Scan for the cell matching the given text and deliver its [x, y] coordinate at center. 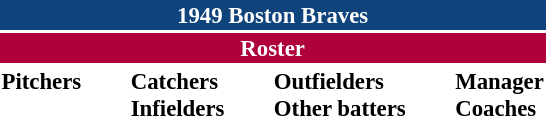
Roster [272, 48]
1949 Boston Braves [272, 15]
